Return the [x, y] coordinate for the center point of the cell that contains the specified text.  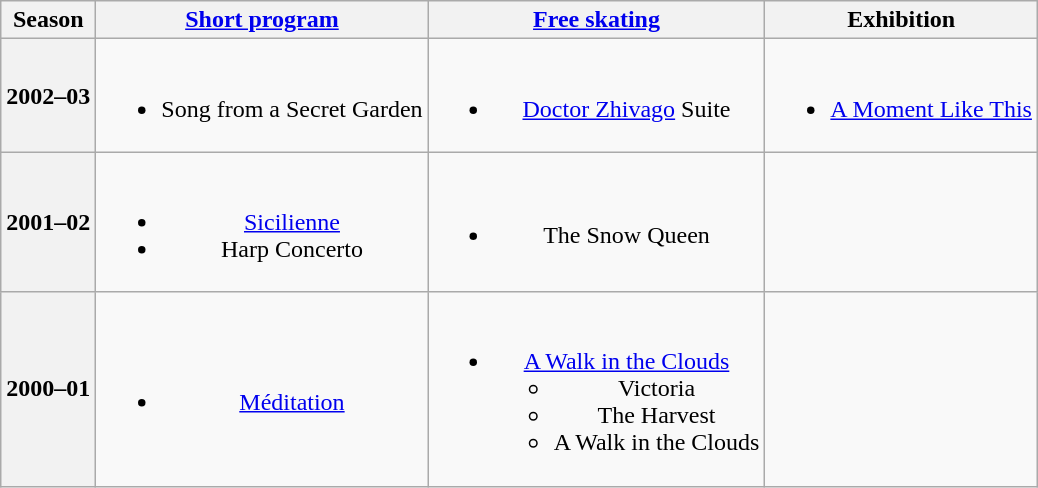
The Snow Queen [596, 222]
Song from a Secret Garden [262, 96]
Méditation [262, 389]
Short program [262, 20]
2002–03 [48, 96]
Exhibition [902, 20]
Free skating [596, 20]
Season [48, 20]
Doctor Zhivago Suite [596, 96]
2001–02 [48, 222]
A Moment Like This [902, 96]
A Walk in the Clouds VictoriaThe HarvestA Walk in the Clouds [596, 389]
Sicilienne Harp Concerto [262, 222]
2000–01 [48, 389]
